Locate the cell with the specified text and output its [X, Y] center coordinate. 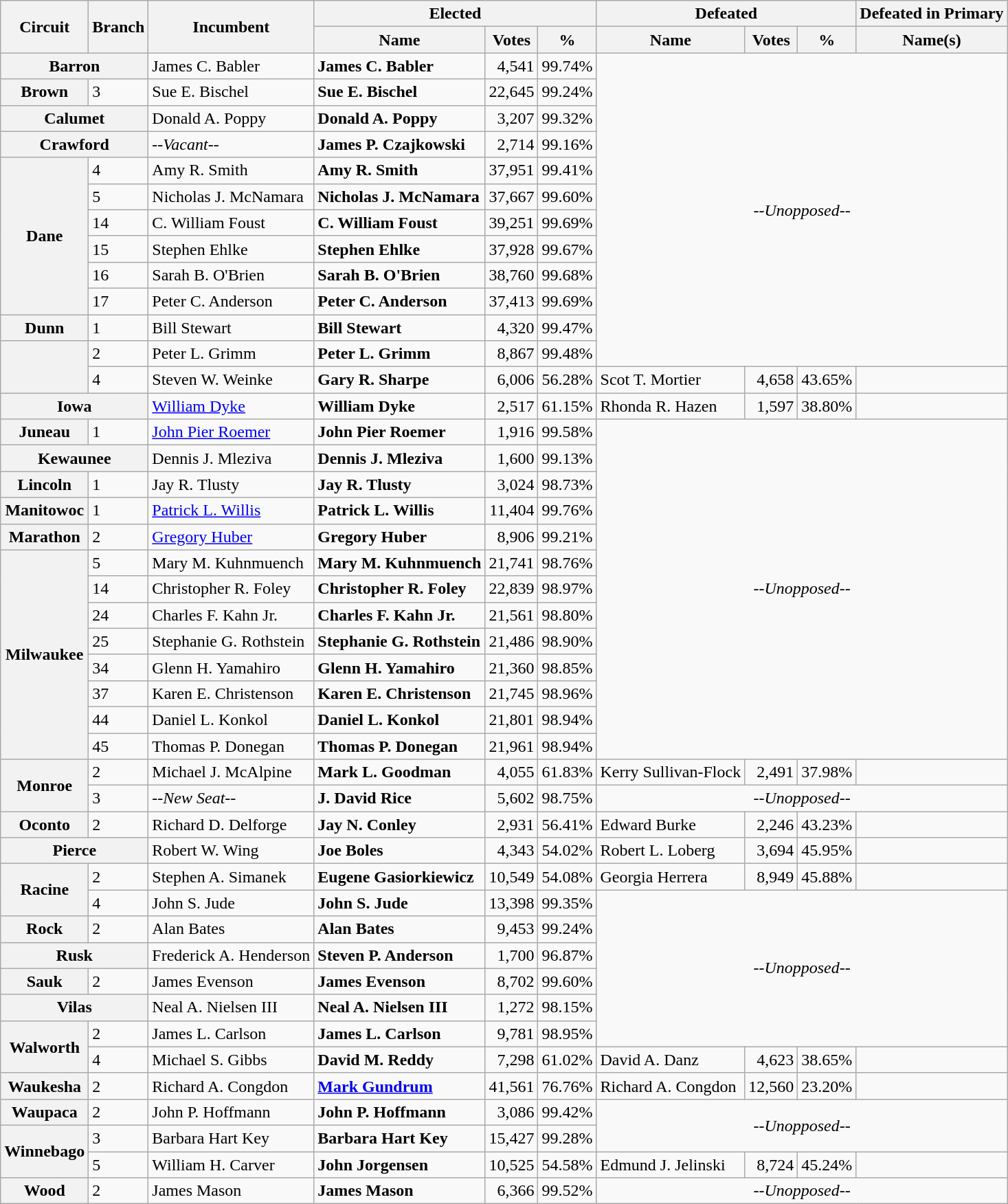
Michael S. Gibbs [231, 1060]
43.23% [827, 825]
1,700 [511, 955]
J. David Rice [400, 799]
61.15% [568, 406]
99.13% [568, 458]
Marathon [45, 537]
Michael J. McAlpine [231, 772]
Juneau [45, 432]
Kewaunee [74, 458]
76.76% [568, 1086]
9,453 [511, 929]
Waukesha [45, 1086]
3,207 [511, 118]
37,951 [511, 170]
99.68% [568, 275]
Oconto [45, 825]
Barron [74, 66]
21,561 [511, 615]
Frederick A. Henderson [231, 955]
Pierce [74, 851]
--New Seat-- [231, 799]
8,724 [771, 1165]
1,272 [511, 1007]
Name(s) [932, 40]
13,398 [511, 903]
Elected [455, 14]
98.95% [568, 1034]
Steven P. Anderson [400, 955]
8,906 [511, 537]
12,560 [771, 1086]
1,916 [511, 432]
98.80% [568, 615]
William H. Carver [231, 1165]
21,801 [511, 720]
4,343 [511, 851]
38,760 [511, 275]
1,597 [771, 406]
8,949 [771, 877]
96.87% [568, 955]
Jay N. Conley [400, 825]
16 [118, 275]
21,961 [511, 746]
Lincoln [45, 484]
Joe Boles [400, 851]
6,006 [511, 380]
99.42% [568, 1112]
Manitowoc [45, 511]
98.85% [568, 667]
24 [118, 615]
2,714 [511, 144]
99.41% [568, 170]
99.35% [568, 903]
39,251 [511, 223]
Racine [45, 890]
99.52% [568, 1191]
Dane [45, 236]
Kerry Sullivan-Flock [671, 772]
Defeated in Primary [932, 14]
45.95% [827, 851]
James P. Czajkowski [400, 144]
99.21% [568, 537]
4,623 [771, 1060]
4,055 [511, 772]
Stephen A. Simanek [231, 877]
Dunn [45, 328]
98.90% [568, 641]
4,541 [511, 66]
37,928 [511, 249]
98.76% [568, 563]
54.02% [568, 851]
99.16% [568, 144]
41,561 [511, 1086]
21,360 [511, 667]
Georgia Herrera [671, 877]
98.97% [568, 589]
99.48% [568, 354]
54.08% [568, 877]
Eugene Gasiorkiewicz [400, 877]
Rock [45, 929]
56.41% [568, 825]
22,645 [511, 92]
Wood [45, 1191]
Edward Burke [671, 825]
37 [118, 693]
Steven W. Weinke [231, 380]
Robert W. Wing [231, 851]
10,549 [511, 877]
David M. Reddy [400, 1060]
5,602 [511, 799]
21,741 [511, 563]
45.24% [827, 1165]
Circuit [45, 27]
25 [118, 641]
Edmund J. Jelinski [671, 1165]
Brown [45, 92]
Robert L. Loberg [671, 851]
Calumet [74, 118]
Waupaca [45, 1112]
9,781 [511, 1034]
John Jorgensen [400, 1165]
38.80% [827, 406]
56.28% [568, 380]
Branch [118, 27]
98.15% [568, 1007]
99.67% [568, 249]
Rusk [74, 955]
21,745 [511, 693]
4,658 [771, 380]
2,491 [771, 772]
54.58% [568, 1165]
2,517 [511, 406]
38.65% [827, 1060]
37.98% [827, 772]
61.83% [568, 772]
Winnebago [45, 1151]
44 [118, 720]
David A. Danz [671, 1060]
Rhonda R. Hazen [671, 406]
21,486 [511, 641]
Scot T. Mortier [671, 380]
99.74% [568, 66]
99.76% [568, 511]
3,024 [511, 484]
1,600 [511, 458]
Richard D. Delforge [231, 825]
34 [118, 667]
37,413 [511, 301]
8,702 [511, 981]
Milwaukee [45, 654]
15 [118, 249]
Gary R. Sharpe [400, 380]
Vilas [74, 1007]
Mark L. Goodman [400, 772]
22,839 [511, 589]
15,427 [511, 1138]
99.47% [568, 328]
98.73% [568, 484]
Incumbent [231, 27]
45.88% [827, 877]
Mark Gundrum [400, 1086]
3,086 [511, 1112]
98.75% [568, 799]
Defeated [726, 14]
43.65% [827, 380]
4,320 [511, 328]
2,246 [771, 825]
Sauk [45, 981]
--Vacant-- [231, 144]
3,694 [771, 851]
99.28% [568, 1138]
17 [118, 301]
Walworth [45, 1047]
61.02% [568, 1060]
11,404 [511, 511]
23.20% [827, 1086]
98.96% [568, 693]
45 [118, 746]
Crawford [74, 144]
8,867 [511, 354]
6,366 [511, 1191]
7,298 [511, 1060]
10,525 [511, 1165]
99.32% [568, 118]
Monroe [45, 785]
99.58% [568, 432]
37,667 [511, 197]
Iowa [74, 406]
2,931 [511, 825]
